For the text-containing cell, return its midpoint in [x, y] coordinate format. 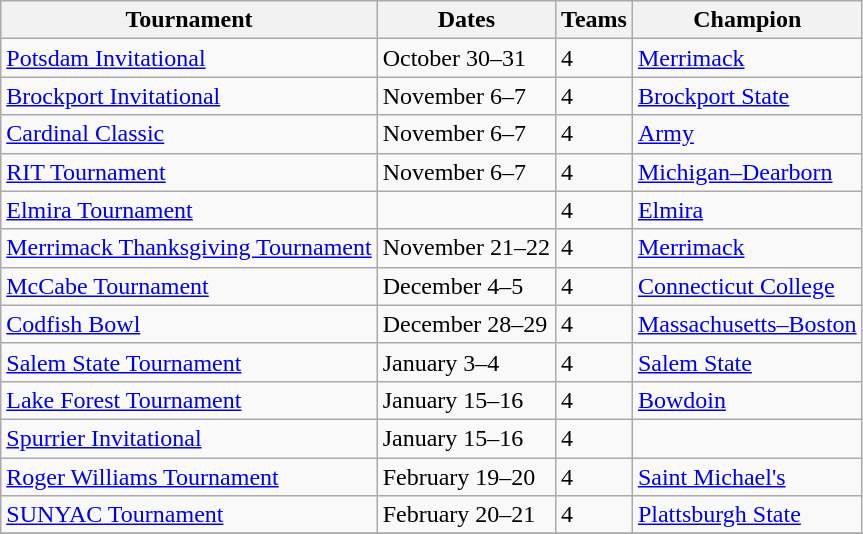
Teams [594, 20]
Elmira [747, 210]
December 4–5 [466, 286]
Saint Michael's [747, 477]
Bowdoin [747, 400]
McCabe Tournament [189, 286]
Brockport State [747, 96]
Elmira Tournament [189, 210]
Plattsburgh State [747, 515]
Massachusetts–Boston [747, 324]
Brockport Invitational [189, 96]
Salem State Tournament [189, 362]
SUNYAC Tournament [189, 515]
Lake Forest Tournament [189, 400]
November 21–22 [466, 248]
Codfish Bowl [189, 324]
Salem State [747, 362]
Merrimack Thanksgiving Tournament [189, 248]
RIT Tournament [189, 172]
February 20–21 [466, 515]
Roger Williams Tournament [189, 477]
Michigan–Dearborn [747, 172]
Potsdam Invitational [189, 58]
October 30–31 [466, 58]
Spurrier Invitational [189, 438]
Cardinal Classic [189, 134]
February 19–20 [466, 477]
Tournament [189, 20]
Dates [466, 20]
Champion [747, 20]
January 3–4 [466, 362]
Connecticut College [747, 286]
December 28–29 [466, 324]
Army [747, 134]
